Locate the cell with the specified text and output its [x, y] center coordinate. 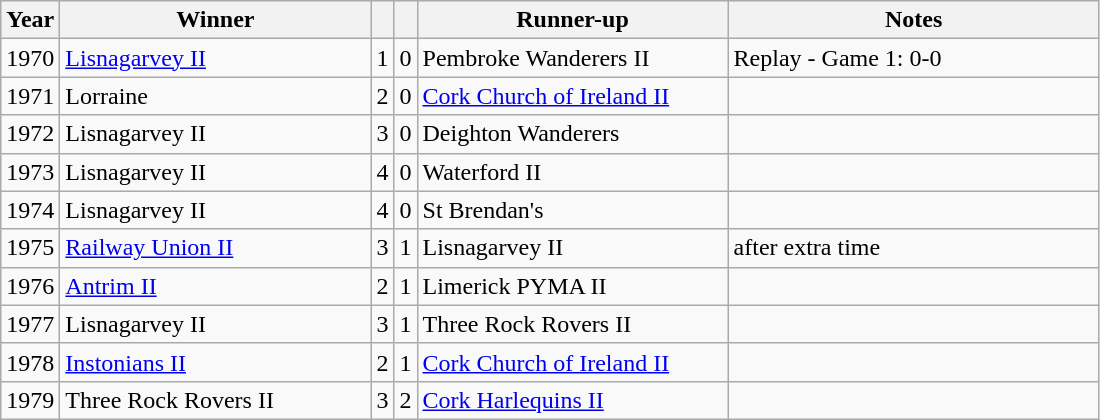
St Brendan's [572, 210]
Cork Harlequins II [572, 400]
1979 [30, 400]
Limerick PYMA II [572, 286]
Year [30, 20]
1976 [30, 286]
1974 [30, 210]
1971 [30, 96]
Railway Union II [216, 248]
1975 [30, 248]
1977 [30, 324]
Instonians II [216, 362]
Winner [216, 20]
Pembroke Wanderers II [572, 58]
1978 [30, 362]
Waterford II [572, 172]
1973 [30, 172]
Antrim II [216, 286]
Replay - Game 1: 0-0 [914, 58]
Deighton Wanderers [572, 134]
after extra time [914, 248]
Runner-up [572, 20]
1972 [30, 134]
1970 [30, 58]
Notes [914, 20]
Lorraine [216, 96]
